For the text-containing cell, return its midpoint in [x, y] coordinate format. 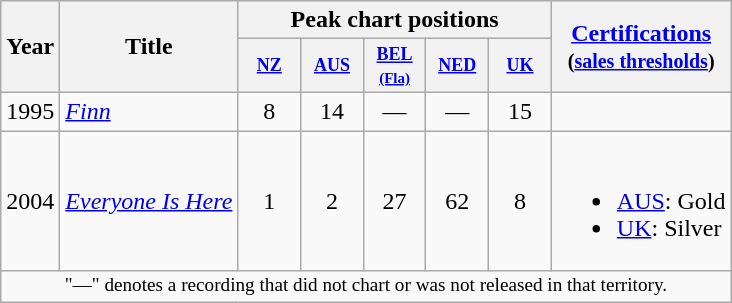
62 [458, 201]
BEL(Fla) [394, 66]
Finn [149, 111]
2 [332, 201]
27 [394, 201]
Everyone Is Here [149, 201]
1995 [30, 111]
Title [149, 47]
2004 [30, 201]
AUS: GoldUK: Silver [641, 201]
NED [458, 66]
Peak chart positions [394, 20]
1 [270, 201]
NZ [270, 66]
14 [332, 111]
Certifications(sales thresholds) [641, 47]
15 [520, 111]
"—" denotes a recording that did not chart or was not released in that territory. [366, 287]
AUS [332, 66]
UK [520, 66]
Year [30, 47]
